Search for the cell housing the specified text and yield its (X, Y) center coordinate. 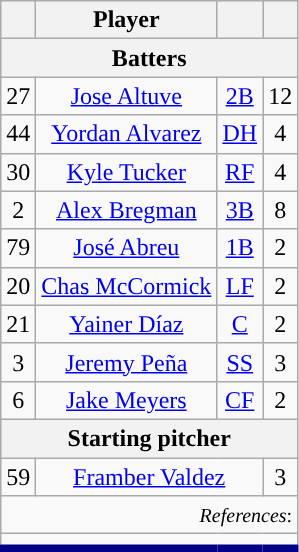
Framber Valdez (150, 477)
Jose Altuve (126, 96)
CF (240, 400)
2B (240, 96)
Yainer Díaz (126, 324)
Jake Meyers (126, 400)
SS (240, 362)
Player (126, 20)
79 (18, 248)
José Abreu (126, 248)
27 (18, 96)
Kyle Tucker (126, 172)
21 (18, 324)
Alex Bregman (126, 210)
Yordan Alvarez (126, 134)
44 (18, 134)
20 (18, 286)
30 (18, 172)
DH (240, 134)
12 (280, 96)
Batters (150, 58)
6 (18, 400)
RF (240, 172)
Starting pitcher (150, 438)
59 (18, 477)
References: (150, 515)
1B (240, 248)
C (240, 324)
Jeremy Peña (126, 362)
8 (280, 210)
3B (240, 210)
LF (240, 286)
Chas McCormick (126, 286)
